Search for the cell housing the specified text and yield its (X, Y) center coordinate. 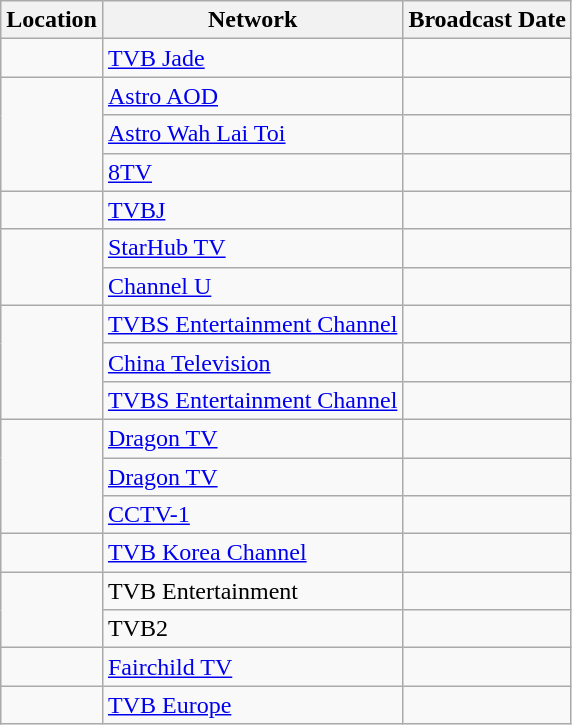
8TV (252, 172)
TVBJ (252, 210)
Astro Wah Lai Toi (252, 134)
StarHub TV (252, 248)
Network (252, 20)
TVB2 (252, 629)
TVB Korea Channel (252, 553)
Fairchild TV (252, 667)
TVB Europe (252, 705)
Astro AOD (252, 96)
TVB Entertainment (252, 591)
Broadcast Date (488, 20)
CCTV-1 (252, 515)
Location (52, 20)
Channel U (252, 286)
TVB Jade (252, 58)
China Television (252, 362)
